Locate the cell with the specified text and output its (x, y) center coordinate. 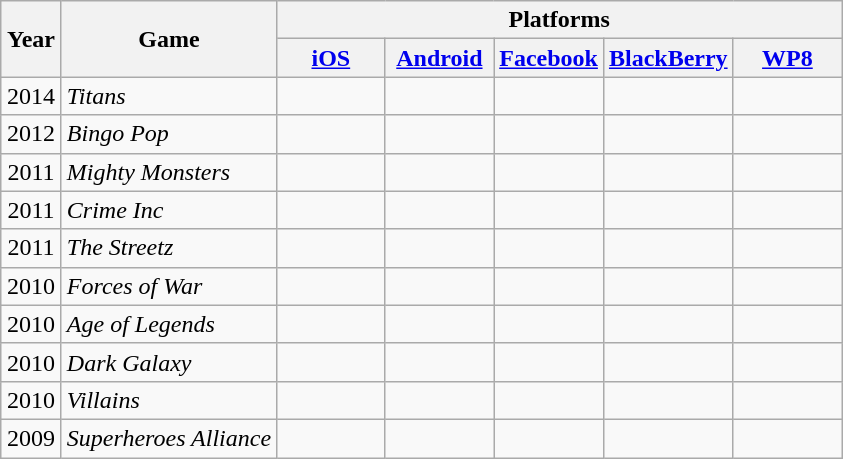
Facebook (549, 58)
Game (168, 39)
Mighty Monsters (168, 172)
Age of Legends (168, 324)
2014 (32, 96)
Superheroes Alliance (168, 438)
Year (32, 39)
2012 (32, 134)
WP8 (788, 58)
Dark Galaxy (168, 362)
Titans (168, 96)
Platforms (560, 20)
Bingo Pop (168, 134)
iOS (332, 58)
Crime Inc (168, 210)
Android (440, 58)
Forces of War (168, 286)
2009 (32, 438)
BlackBerry (668, 58)
The Streetz (168, 248)
Villains (168, 400)
